Scan for the cell matching the given text and deliver its (X, Y) coordinate at center. 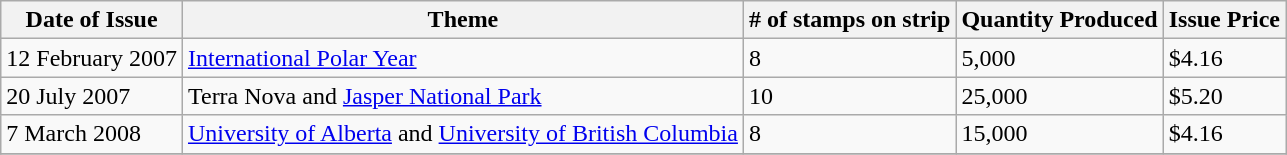
25,000 (1060, 96)
International Polar Year (462, 58)
10 (849, 96)
Date of Issue (92, 20)
20 July 2007 (92, 96)
University of Alberta and University of British Columbia (462, 134)
15,000 (1060, 134)
Terra Nova and Jasper National Park (462, 96)
Issue Price (1224, 20)
Quantity Produced (1060, 20)
# of stamps on strip (849, 20)
7 March 2008 (92, 134)
$5.20 (1224, 96)
5,000 (1060, 58)
12 February 2007 (92, 58)
Theme (462, 20)
